Capture the cell that displays the provided text and extract its (X, Y) central coordinate. 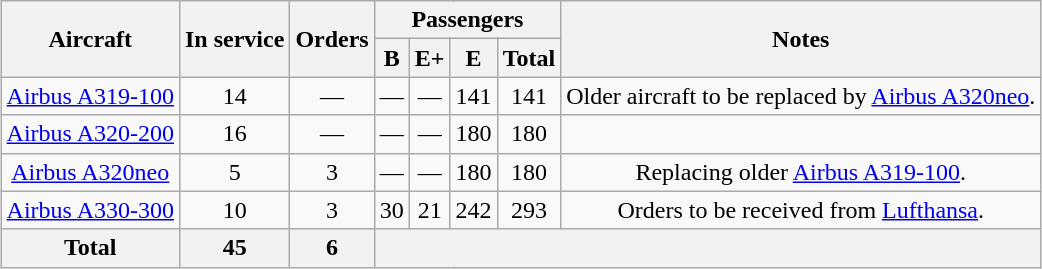
Orders to be received from Lufthansa. (801, 210)
10 (234, 210)
Notes (801, 39)
E+ (430, 58)
45 (234, 248)
Older aircraft to be replaced by Airbus A320neo. (801, 96)
Aircraft (90, 39)
B (392, 58)
21 (430, 210)
Passengers (467, 20)
Airbus A320-200 (90, 134)
14 (234, 96)
Airbus A330-300 (90, 210)
16 (234, 134)
30 (392, 210)
In service (234, 39)
E (474, 58)
Replacing older Airbus A319-100. (801, 172)
Orders (332, 39)
Airbus A320neo (90, 172)
6 (332, 248)
5 (234, 172)
242 (474, 210)
Airbus A319-100 (90, 96)
293 (529, 210)
